From the cell containing the given text, extract its center point as (X, Y) coordinate. 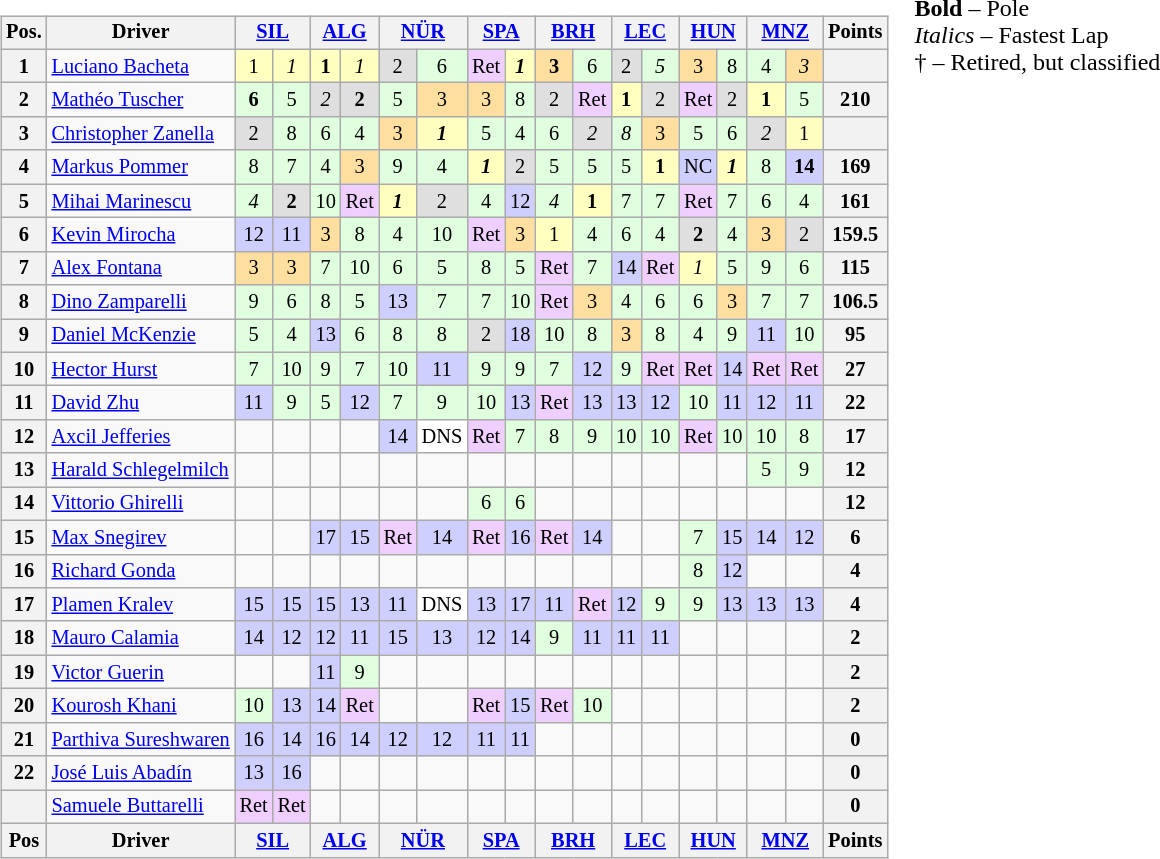
106.5 (855, 302)
Harald Schlegelmilch (141, 470)
115 (855, 268)
Dino Zamparelli (141, 302)
21 (24, 739)
Christopher Zanella (141, 134)
Daniel McKenzie (141, 336)
Hector Hurst (141, 369)
Kourosh Khani (141, 706)
Samuele Buttarelli (141, 807)
Mathéo Tuscher (141, 100)
Vittorio Ghirelli (141, 504)
Richard Gonda (141, 571)
210 (855, 100)
Pos. (24, 33)
27 (855, 369)
Victor Guerin (141, 672)
Alex Fontana (141, 268)
Mihai Marinescu (141, 201)
Axcil Jefferies (141, 437)
Max Snegirev (141, 537)
Parthiva Sureshwaren (141, 739)
José Luis Abadín (141, 773)
95 (855, 336)
NC (698, 167)
Markus Pommer (141, 167)
159.5 (855, 235)
20 (24, 706)
19 (24, 672)
Kevin Mirocha (141, 235)
161 (855, 201)
Mauro Calamia (141, 638)
Pos (24, 840)
169 (855, 167)
David Zhu (141, 403)
Plamen Kralev (141, 605)
Luciano Bacheta (141, 66)
